Search for the cell housing the specified text and yield its (X, Y) center coordinate. 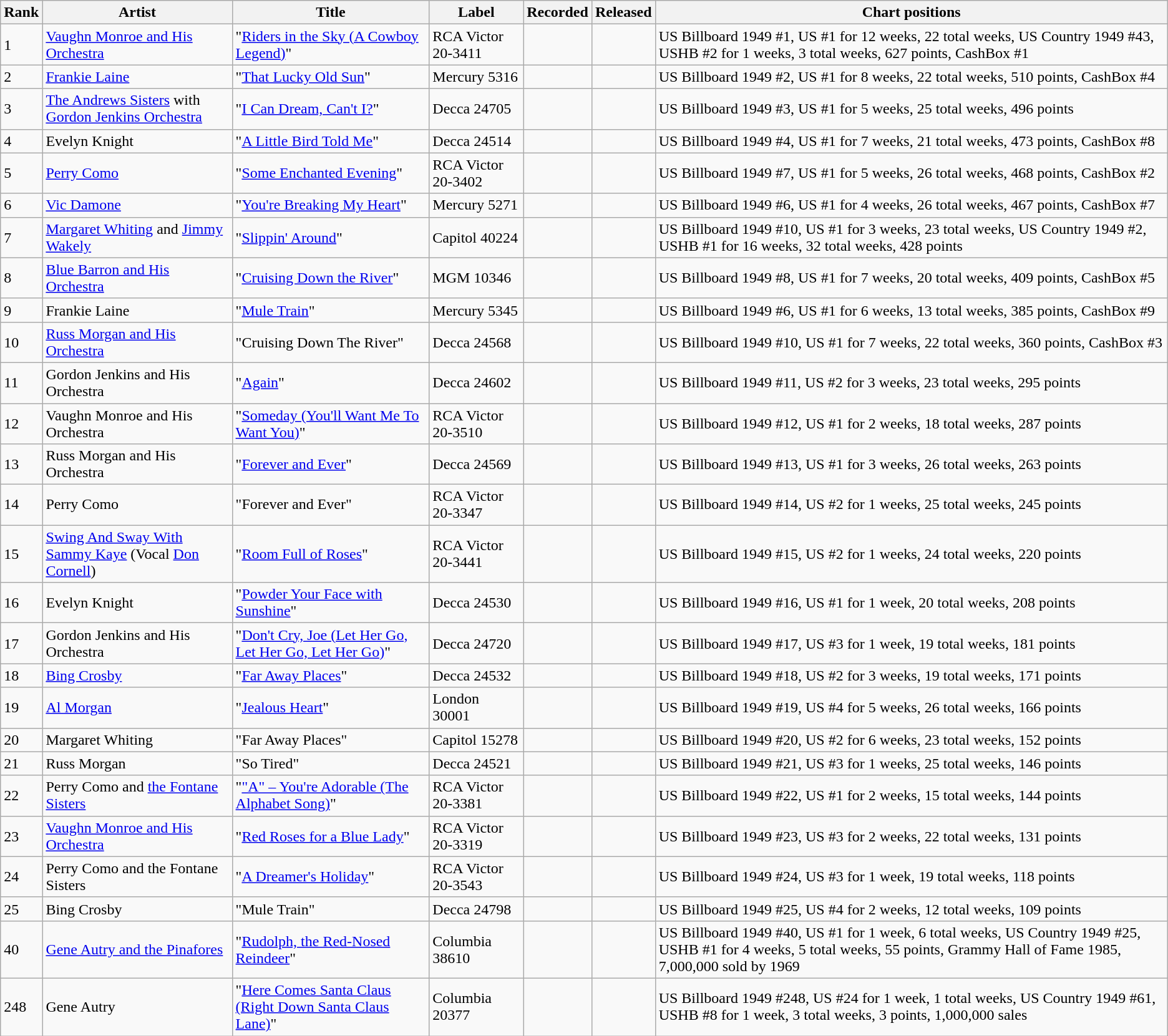
"Here Comes Santa Claus (Right Down Santa Claus Lane)" (331, 1007)
14 (21, 505)
"Someday (You'll Want Me To Want You)" (331, 423)
10 (21, 342)
6 (21, 205)
US Billboard 1949 #4, US #1 for 7 weeks, 21 total weeks, 473 points, CashBox #8 (911, 141)
"Slippin' Around" (331, 237)
23 (21, 836)
RCA Victor 20-3510 (477, 423)
Capitol 15278 (477, 740)
4 (21, 141)
RCA Victor 20-3543 (477, 877)
Mercury 5316 (477, 77)
21 (21, 763)
US Billboard 1949 #20, US #2 for 6 weeks, 23 total weeks, 152 points (911, 740)
Recorded (558, 12)
2 (21, 77)
US Billboard 1949 #14, US #2 for 1 weeks, 25 total weeks, 245 points (911, 505)
"You're Breaking My Heart" (331, 205)
US Billboard 1949 #10, US #1 for 3 weeks, 23 total weeks, US Country 1949 #2, USHB #1 for 16 weeks, 32 total weeks, 428 points (911, 237)
Columbia 38610 (477, 949)
Columbia 20377 (477, 1007)
"Again" (331, 383)
US Billboard 1949 #23, US #3 for 2 weeks, 22 total weeks, 131 points (911, 836)
US Billboard 1949 #11, US #2 for 3 weeks, 23 total weeks, 295 points (911, 383)
US Billboard 1949 #21, US #3 for 1 weeks, 25 total weeks, 146 points (911, 763)
US Billboard 1949 #2, US #1 for 8 weeks, 22 total weeks, 510 points, CashBox #4 (911, 77)
Mercury 5345 (477, 310)
US Billboard 1949 #3, US #1 for 5 weeks, 25 total weeks, 496 points (911, 109)
Decca 24530 (477, 603)
"Room Full of Roses" (331, 554)
"Some Enchanted Evening" (331, 173)
"Cruising Down The River" (331, 342)
Decca 24602 (477, 383)
"That Lucky Old Sun" (331, 77)
London 30001 (477, 707)
""A" – You're Adorable (The Alphabet Song)" (331, 796)
1 (21, 45)
11 (21, 383)
Decca 24720 (477, 644)
Blue Barron and His Orchestra (137, 278)
22 (21, 796)
"I Can Dream, Can't I?" (331, 109)
3 (21, 109)
15 (21, 554)
Released (623, 12)
US Billboard 1949 #7, US #1 for 5 weeks, 26 total weeks, 468 points, CashBox #2 (911, 173)
US Billboard 1949 #6, US #1 for 6 weeks, 13 total weeks, 385 points, CashBox #9 (911, 310)
"So Tired" (331, 763)
7 (21, 237)
"Cruising Down the River" (331, 278)
"Powder Your Face with Sunshine" (331, 603)
"A Dreamer's Holiday" (331, 877)
US Billboard 1949 #6, US #1 for 4 weeks, 26 total weeks, 467 points, CashBox #7 (911, 205)
US Billboard 1949 #24, US #3 for 1 week, 19 total weeks, 118 points (911, 877)
13 (21, 464)
US Billboard 1949 #12, US #1 for 2 weeks, 18 total weeks, 287 points (911, 423)
US Billboard 1949 #248, US #24 for 1 week, 1 total weeks, US Country 1949 #61, USHB #8 for 1 week, 3 total weeks, 3 points, 1,000,000 sales (911, 1007)
US Billboard 1949 #8, US #1 for 7 weeks, 20 total weeks, 409 points, CashBox #5 (911, 278)
Label (477, 12)
19 (21, 707)
Mercury 5271 (477, 205)
Decca 24514 (477, 141)
Decca 24569 (477, 464)
Margaret Whiting and Jimmy Wakely (137, 237)
24 (21, 877)
RCA Victor 20-3441 (477, 554)
25 (21, 909)
Decca 24532 (477, 675)
RCA Victor 20-3347 (477, 505)
RCA Victor 20-3319 (477, 836)
Decca 24705 (477, 109)
Title (331, 12)
Capitol 40224 (477, 237)
US Billboard 1949 #10, US #1 for 7 weeks, 22 total weeks, 360 points, CashBox #3 (911, 342)
Decca 24798 (477, 909)
"Jealous Heart" (331, 707)
"Riders in the Sky (A Cowboy Legend)" (331, 45)
"A Little Bird Told Me" (331, 141)
Gene Autry (137, 1007)
16 (21, 603)
RCA Victor 20-3381 (477, 796)
US Billboard 1949 #15, US #2 for 1 weeks, 24 total weeks, 220 points (911, 554)
US Billboard 1949 #1, US #1 for 12 weeks, 22 total weeks, US Country 1949 #43, USHB #2 for 1 weeks, 3 total weeks, 627 points, CashBox #1 (911, 45)
12 (21, 423)
17 (21, 644)
US Billboard 1949 #17, US #3 for 1 week, 19 total weeks, 181 points (911, 644)
5 (21, 173)
US Billboard 1949 #16, US #1 for 1 week, 20 total weeks, 208 points (911, 603)
US Billboard 1949 #25, US #4 for 2 weeks, 12 total weeks, 109 points (911, 909)
MGM 10346 (477, 278)
US Billboard 1949 #13, US #1 for 3 weeks, 26 total weeks, 263 points (911, 464)
Gene Autry and the Pinafores (137, 949)
20 (21, 740)
Artist (137, 12)
40 (21, 949)
Al Morgan (137, 707)
8 (21, 278)
"Don't Cry, Joe (Let Her Go, Let Her Go, Let Her Go)" (331, 644)
Decca 24521 (477, 763)
US Billboard 1949 #18, US #2 for 3 weeks, 19 total weeks, 171 points (911, 675)
RCA Victor 20-3411 (477, 45)
Margaret Whiting (137, 740)
Decca 24568 (477, 342)
9 (21, 310)
Rank (21, 12)
"Rudolph, the Red-Nosed Reindeer" (331, 949)
Russ Morgan (137, 763)
US Billboard 1949 #22, US #1 for 2 weeks, 15 total weeks, 144 points (911, 796)
248 (21, 1007)
RCA Victor 20-3402 (477, 173)
US Billboard 1949 #19, US #4 for 5 weeks, 26 total weeks, 166 points (911, 707)
Vic Damone (137, 205)
The Andrews Sisters with Gordon Jenkins Orchestra (137, 109)
Chart positions (911, 12)
"Red Roses for a Blue Lady" (331, 836)
18 (21, 675)
Swing And Sway With Sammy Kaye (Vocal Don Cornell) (137, 554)
